Capture the cell that displays the provided text and extract its (x, y) central coordinate. 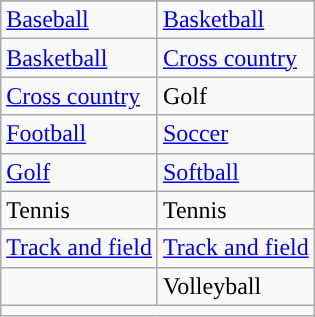
Football (80, 134)
Softball (236, 172)
Soccer (236, 134)
Baseball (80, 20)
Volleyball (236, 286)
